Identify which cell holds the provided text, then report its [X, Y] central coordinate. 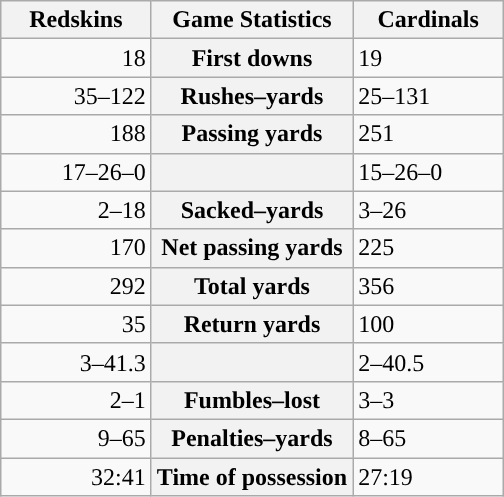
251 [428, 134]
17–26–0 [76, 172]
Sacked–yards [252, 210]
188 [76, 134]
2–40.5 [428, 362]
2–18 [76, 210]
3–41.3 [76, 362]
Fumbles–lost [252, 400]
32:41 [76, 477]
25–131 [428, 96]
Game Statistics [252, 20]
3–3 [428, 400]
170 [76, 248]
Penalties–yards [252, 438]
Cardinals [428, 20]
27:19 [428, 477]
Redskins [76, 20]
9–65 [76, 438]
356 [428, 286]
Time of possession [252, 477]
First downs [252, 58]
225 [428, 248]
Net passing yards [252, 248]
15–26–0 [428, 172]
2–1 [76, 400]
Total yards [252, 286]
292 [76, 286]
35–122 [76, 96]
Return yards [252, 324]
Rushes–yards [252, 96]
18 [76, 58]
Passing yards [252, 134]
35 [76, 324]
100 [428, 324]
19 [428, 58]
8–65 [428, 438]
3–26 [428, 210]
